Identify which cell holds the provided text, then report its [X, Y] central coordinate. 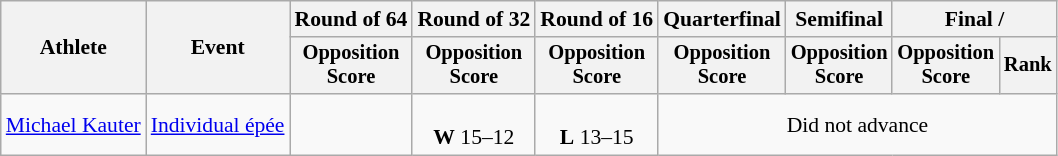
W 15–12 [474, 124]
Did not advance [857, 124]
Final / [974, 19]
Round of 32 [474, 19]
L 13–15 [596, 124]
Rank [1028, 66]
Semifinal [840, 19]
Michael Kauter [74, 124]
Round of 64 [352, 19]
Event [218, 48]
Quarterfinal [722, 19]
Round of 16 [596, 19]
Individual épée [218, 124]
Athlete [74, 48]
